Find where the given text appears and provide that cell's center as [x, y] coordinate. 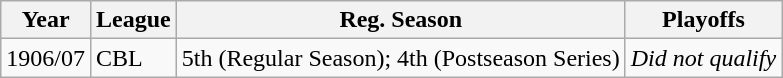
Year [46, 20]
CBL [133, 58]
1906/07 [46, 58]
League [133, 20]
Playoffs [703, 20]
5th (Regular Season); 4th (Postseason Series) [400, 58]
Did not qualify [703, 58]
Reg. Season [400, 20]
